Return the [X, Y] coordinate for the center point of the cell that contains the specified text.  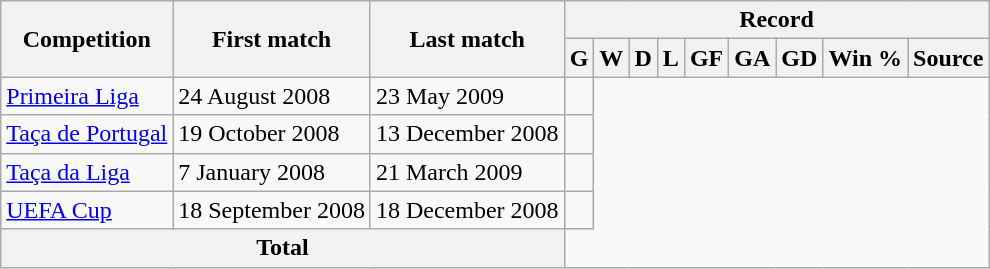
Win % [866, 58]
23 May 2009 [467, 96]
GF [706, 58]
Primeira Liga [87, 96]
19 October 2008 [272, 134]
GA [752, 58]
Competition [87, 39]
Taça de Portugal [87, 134]
First match [272, 39]
24 August 2008 [272, 96]
18 December 2008 [467, 210]
Taça da Liga [87, 172]
21 March 2009 [467, 172]
13 December 2008 [467, 134]
UEFA Cup [87, 210]
GD [800, 58]
G [579, 58]
Last match [467, 39]
W [612, 58]
7 January 2008 [272, 172]
D [643, 58]
18 September 2008 [272, 210]
Total [282, 248]
Record [776, 20]
Source [948, 58]
L [670, 58]
